For the text-containing cell, return its midpoint in (x, y) coordinate format. 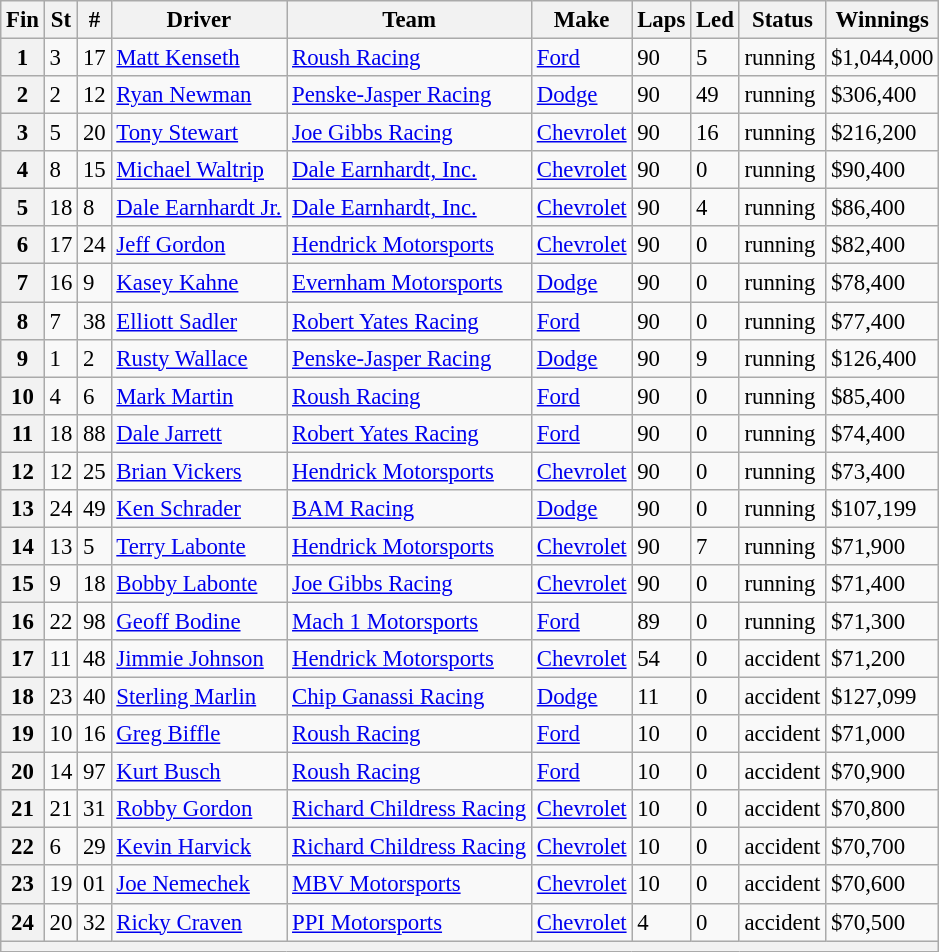
Robby Gordon (199, 809)
Ryan Newman (199, 95)
$78,400 (882, 283)
$71,400 (882, 584)
$85,400 (882, 396)
$70,900 (882, 772)
$70,700 (882, 847)
Ken Schrader (199, 509)
Chip Ganassi Racing (410, 697)
$82,400 (882, 245)
Geoff Bodine (199, 621)
Bobby Labonte (199, 584)
Terry Labonte (199, 546)
Matt Kenseth (199, 58)
$1,044,000 (882, 58)
Evernham Motorsports (410, 283)
Driver (199, 20)
32 (94, 922)
Greg Biffle (199, 734)
$90,400 (882, 170)
01 (94, 885)
Brian Vickers (199, 471)
$107,199 (882, 509)
Dale Jarrett (199, 433)
Dale Earnhardt Jr. (199, 208)
Kurt Busch (199, 772)
# (94, 20)
Ricky Craven (199, 922)
BAM Racing (410, 509)
88 (94, 433)
$71,300 (882, 621)
Elliott Sadler (199, 321)
$71,000 (882, 734)
St (60, 20)
$306,400 (882, 95)
89 (662, 621)
$126,400 (882, 358)
$71,200 (882, 659)
Laps (662, 20)
Joe Nemechek (199, 885)
PPI Motorsports (410, 922)
$71,900 (882, 546)
$70,500 (882, 922)
Status (782, 20)
$216,200 (882, 133)
38 (94, 321)
54 (662, 659)
$73,400 (882, 471)
Michael Waltrip (199, 170)
Jimmie Johnson (199, 659)
$127,099 (882, 697)
97 (94, 772)
Kevin Harvick (199, 847)
40 (94, 697)
$86,400 (882, 208)
Mach 1 Motorsports (410, 621)
25 (94, 471)
Led (716, 20)
Make (581, 20)
29 (94, 847)
Fin (23, 20)
$74,400 (882, 433)
MBV Motorsports (410, 885)
Winnings (882, 20)
48 (94, 659)
Team (410, 20)
$70,800 (882, 809)
Jeff Gordon (199, 245)
Mark Martin (199, 396)
Tony Stewart (199, 133)
$70,600 (882, 885)
Sterling Marlin (199, 697)
31 (94, 809)
Rusty Wallace (199, 358)
$77,400 (882, 321)
98 (94, 621)
Kasey Kahne (199, 283)
